Search for the cell housing the specified text and yield its (X, Y) center coordinate. 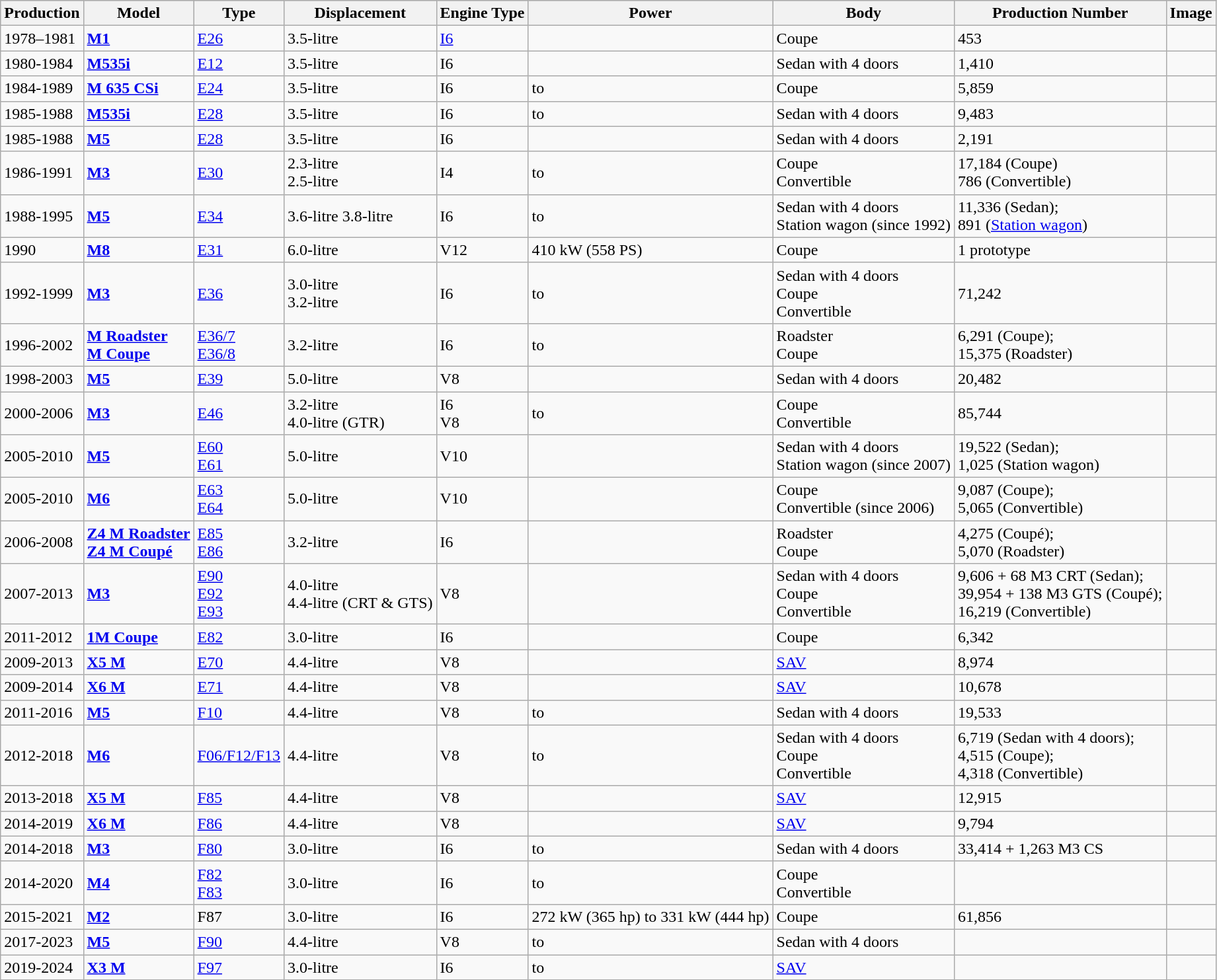
X3 M (139, 967)
E30 (239, 173)
6,342 (1060, 637)
Production (42, 13)
M4 (139, 883)
V12 (483, 250)
2009-2013 (42, 662)
33,414 + 1,263 M3 CS (1060, 848)
M RoadsterM Coupe (139, 345)
E36 (239, 293)
E71 (239, 687)
1988-1995 (42, 215)
3.6-litre 3.8-litre (361, 215)
2000-2006 (42, 412)
3.2-litre4.0-litre (GTR) (361, 412)
2013-2018 (42, 798)
4,275 (Coupé);5,070 (Roadster) (1060, 542)
6,719 (Sedan with 4 doors);4,515 (Coupe);4,318 (Convertible) (1060, 755)
E90E92E93 (239, 594)
19,522 (Sedan);1,025 (Station wagon) (1060, 456)
2011-2012 (42, 637)
2014-2019 (42, 823)
Image (1191, 13)
9,087 (Coupe);5,065 (Convertible) (1060, 500)
2014-2018 (42, 848)
F10 (239, 712)
12,915 (1060, 798)
Type (239, 13)
Production Number (1060, 13)
E31 (239, 250)
6.0-litre (361, 250)
E60E61 (239, 456)
E46 (239, 412)
1996-2002 (42, 345)
1,410 (1060, 63)
1990 (42, 250)
E82 (239, 637)
E26 (239, 38)
3.0-litre3.2-litre (361, 293)
2015-2021 (42, 917)
M 635 CSi (139, 89)
E34 (239, 215)
1992-1999 (42, 293)
10,678 (1060, 687)
2017-2023 (42, 942)
2006-2008 (42, 542)
11,336 (Sedan);891 (Station wagon) (1060, 215)
1978–1981 (42, 38)
F85 (239, 798)
I6V8 (483, 412)
2007-2013 (42, 594)
E70 (239, 662)
2019-2024 (42, 967)
Sedan with 4 doorsStation wagon (since 1992) (863, 215)
20,482 (1060, 379)
19,533 (1060, 712)
4.0-litre4.4-litre (CRT & GTS) (361, 594)
CoupeConvertible (since 2006) (863, 500)
17,184 (Coupe)786 (Convertible) (1060, 173)
E24 (239, 89)
M8 (139, 250)
2014-2020 (42, 883)
2011-2016 (42, 712)
9,483 (1060, 114)
E63E64 (239, 500)
Sedan with 4 doorsStation wagon (since 2007) (863, 456)
F80 (239, 848)
6,291 (Coupe);15,375 (Roadster) (1060, 345)
F97 (239, 967)
5,859 (1060, 89)
E12 (239, 63)
E36/7E36/8 (239, 345)
Model (139, 13)
1984-1989 (42, 89)
F90 (239, 942)
2012-2018 (42, 755)
Body (863, 13)
Power (650, 13)
2,191 (1060, 139)
M2 (139, 917)
E85E86 (239, 542)
9,606 + 68 M3 CRT (Sedan);39,954 + 138 M3 GTS (Coupé);16,219 (Convertible) (1060, 594)
2009-2014 (42, 687)
2.3-litre2.5-litre (361, 173)
Displacement (361, 13)
410 kW (558 PS) (650, 250)
1M Coupe (139, 637)
1980-1984 (42, 63)
9,794 (1060, 823)
453 (1060, 38)
F87 (239, 917)
F82F83 (239, 883)
1998-2003 (42, 379)
8,974 (1060, 662)
1986-1991 (42, 173)
I4 (483, 173)
Z4 M RoadsterZ4 M Coupé (139, 542)
1 prototype (1060, 250)
61,856 (1060, 917)
M1 (139, 38)
71,242 (1060, 293)
Engine Type (483, 13)
E39 (239, 379)
F06/F12/F13 (239, 755)
F86 (239, 823)
272 kW (365 hp) to 331 kW (444 hp) (650, 917)
85,744 (1060, 412)
